Output the (X, Y) coordinate of the center of the cell containing the given text.  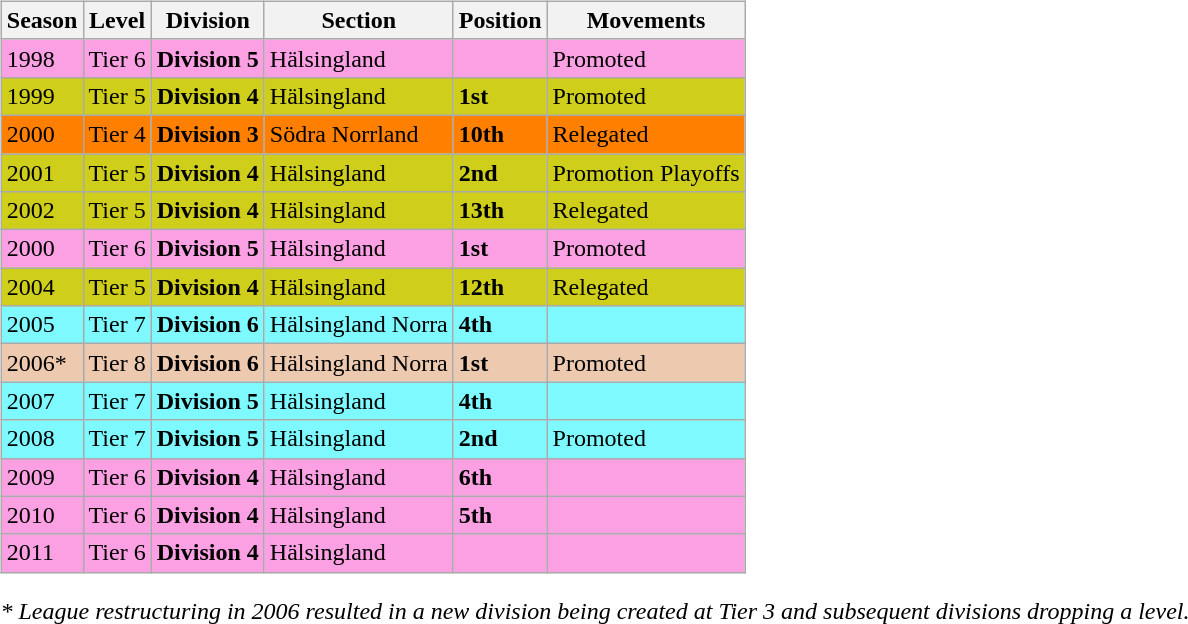
2007 (42, 401)
Section (358, 20)
2009 (42, 477)
Level (117, 20)
2006* (42, 363)
Position (500, 20)
2004 (42, 287)
1998 (42, 58)
Tier 8 (117, 363)
2011 (42, 553)
2001 (42, 173)
Tier 4 (117, 134)
Movements (646, 20)
Season (42, 20)
Promotion Playoffs (646, 173)
Södra Norrland (358, 134)
13th (500, 211)
2002 (42, 211)
Division (208, 20)
2008 (42, 439)
5th (500, 515)
2010 (42, 515)
12th (500, 287)
Division 3 (208, 134)
10th (500, 134)
6th (500, 477)
1999 (42, 96)
2005 (42, 325)
